Extract the [x, y] coordinate from the center of the cell holding the provided text.  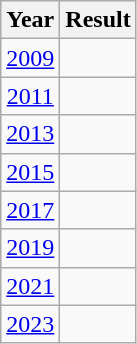
2017 [30, 210]
Year [30, 20]
2023 [30, 324]
2015 [30, 172]
2011 [30, 96]
2021 [30, 286]
Result [98, 20]
2009 [30, 58]
2019 [30, 248]
2013 [30, 134]
